Return [x, y] of the center of cell containing provided text 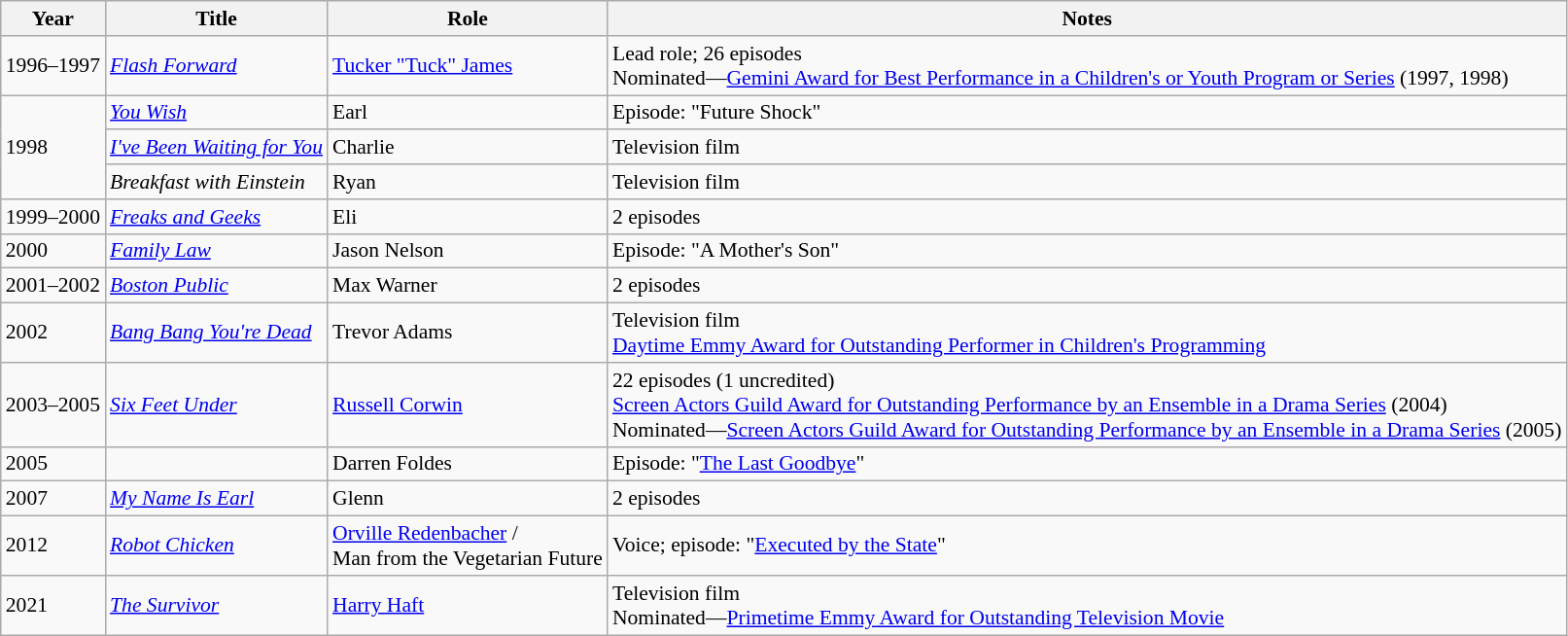
Year [52, 18]
Robot Chicken [216, 547]
Notes [1087, 18]
Charlie [468, 148]
Tucker "Tuck" James [468, 66]
Harry Haft [468, 605]
Jason Nelson [468, 251]
Russell Corwin [468, 405]
Lead role; 26 episodesNominated—Gemini Award for Best Performance in a Children's or Youth Program or Series (1997, 1998) [1087, 66]
Title [216, 18]
Ryan [468, 182]
Television filmDaytime Emmy Award for Outstanding Performer in Children's Programming [1087, 333]
Boston Public [216, 286]
1999–2000 [52, 217]
Episode: "The Last Goodbye" [1087, 464]
I've Been Waiting for You [216, 148]
2000 [52, 251]
Family Law [216, 251]
Trevor Adams [468, 333]
Glenn [468, 499]
Bang Bang You're Dead [216, 333]
My Name Is Earl [216, 499]
Six Feet Under [216, 405]
Max Warner [468, 286]
2007 [52, 499]
Freaks and Geeks [216, 217]
1998 [52, 148]
Breakfast with Einstein [216, 182]
Role [468, 18]
2003–2005 [52, 405]
Episode: "A Mother's Son" [1087, 251]
Earl [468, 113]
You Wish [216, 113]
1996–1997 [52, 66]
2001–2002 [52, 286]
Voice; episode: "Executed by the State" [1087, 547]
Orville Redenbacher /Man from the Vegetarian Future [468, 547]
2002 [52, 333]
2012 [52, 547]
Eli [468, 217]
2021 [52, 605]
Darren Foldes [468, 464]
2005 [52, 464]
Television filmNominated—Primetime Emmy Award for Outstanding Television Movie [1087, 605]
Flash Forward [216, 66]
Episode: "Future Shock" [1087, 113]
The Survivor [216, 605]
